For the text-containing cell, return its midpoint in [X, Y] coordinate format. 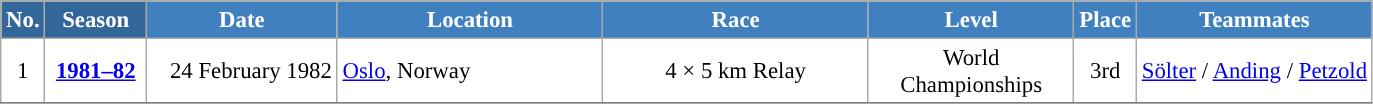
1981–82 [96, 72]
Season [96, 20]
1 [23, 72]
Level [971, 20]
4 × 5 km Relay [736, 72]
3rd [1105, 72]
Race [736, 20]
No. [23, 20]
World Championships [971, 72]
Teammates [1254, 20]
Location [470, 20]
24 February 1982 [242, 72]
Place [1105, 20]
Date [242, 20]
Sölter / Anding / Petzold [1254, 72]
Oslo, Norway [470, 72]
